Return (X, Y) of the center of cell containing provided text 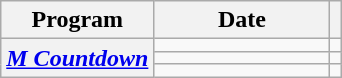
Date (242, 20)
M Countdown (78, 58)
Program (78, 20)
